Extract the (X, Y) coordinate from the center of the cell holding the provided text.  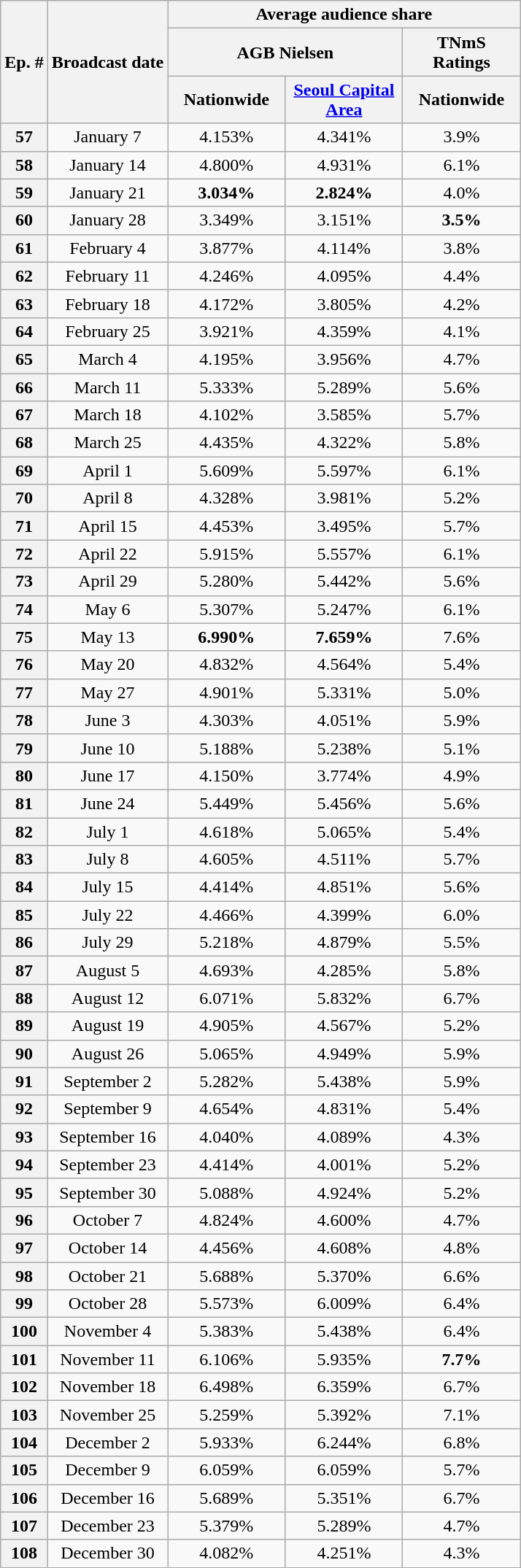
September 30 (108, 1192)
4.466% (226, 915)
4.153% (226, 137)
May 13 (108, 637)
3.9% (461, 137)
4.608% (344, 1248)
106 (24, 1498)
83 (24, 860)
5.609% (226, 471)
99 (24, 1304)
4.879% (344, 943)
June 17 (108, 776)
5.933% (226, 1443)
65 (24, 359)
5.351% (344, 1498)
3.805% (344, 304)
68 (24, 443)
May 6 (108, 609)
March 25 (108, 443)
6.359% (344, 1387)
4.618% (226, 831)
86 (24, 943)
5.247% (344, 609)
September 2 (108, 1081)
5.5% (461, 943)
5.383% (226, 1332)
5.379% (226, 1526)
4.8% (461, 1248)
4.102% (226, 415)
77 (24, 692)
88 (24, 998)
2.824% (344, 193)
November 25 (108, 1415)
6.071% (226, 998)
August 19 (108, 1026)
5.442% (344, 582)
4.4% (461, 276)
4.082% (226, 1553)
5.573% (226, 1304)
69 (24, 471)
5.1% (461, 748)
92 (24, 1109)
6.244% (344, 1443)
6.009% (344, 1304)
4.2% (461, 304)
71 (24, 526)
January 14 (108, 165)
4.251% (344, 1553)
5.392% (344, 1415)
April 1 (108, 471)
November 4 (108, 1332)
April 15 (108, 526)
February 4 (108, 248)
May 27 (108, 692)
5.333% (226, 387)
4.172% (226, 304)
6.990% (226, 637)
3.877% (226, 248)
87 (24, 970)
January 28 (108, 220)
5.370% (344, 1276)
4.564% (344, 665)
December 2 (108, 1443)
4.949% (344, 1054)
104 (24, 1443)
August 12 (108, 998)
5.689% (226, 1498)
4.150% (226, 776)
4.9% (461, 776)
105 (24, 1470)
4.051% (344, 720)
June 3 (108, 720)
August 5 (108, 970)
March 4 (108, 359)
5.449% (226, 803)
3.034% (226, 193)
101 (24, 1359)
4.456% (226, 1248)
3.921% (226, 331)
4.824% (226, 1220)
4.246% (226, 276)
4.001% (344, 1165)
3.981% (344, 498)
96 (24, 1220)
7.659% (344, 637)
5.218% (226, 943)
64 (24, 331)
5.282% (226, 1081)
3.8% (461, 248)
4.359% (344, 331)
70 (24, 498)
4.040% (226, 1137)
6.106% (226, 1359)
Ep. # (24, 62)
5.557% (344, 554)
75 (24, 637)
5.456% (344, 803)
102 (24, 1387)
3.585% (344, 415)
90 (24, 1054)
January 21 (108, 193)
4.800% (226, 165)
4.195% (226, 359)
3.349% (226, 220)
4.924% (344, 1192)
58 (24, 165)
October 14 (108, 1248)
79 (24, 748)
74 (24, 609)
March 18 (108, 415)
December 16 (108, 1498)
March 11 (108, 387)
May 20 (108, 665)
November 18 (108, 1387)
81 (24, 803)
6.498% (226, 1387)
February 25 (108, 331)
4.905% (226, 1026)
April 8 (108, 498)
62 (24, 276)
98 (24, 1276)
AGB Nielsen (285, 53)
September 23 (108, 1165)
57 (24, 137)
December 9 (108, 1470)
5.259% (226, 1415)
7.7% (461, 1359)
June 10 (108, 748)
4.693% (226, 970)
107 (24, 1526)
7.1% (461, 1415)
7.6% (461, 637)
4.0% (461, 193)
89 (24, 1026)
4.1% (461, 331)
5.188% (226, 748)
4.931% (344, 165)
4.654% (226, 1109)
108 (24, 1553)
4.511% (344, 860)
72 (24, 554)
April 29 (108, 582)
TNmS Ratings (461, 53)
4.567% (344, 1026)
5.238% (344, 748)
5.280% (226, 582)
5.935% (344, 1359)
July 8 (108, 860)
September 16 (108, 1137)
Broadcast date (108, 62)
6.6% (461, 1276)
5.331% (344, 692)
67 (24, 415)
4.831% (344, 1109)
5.088% (226, 1192)
76 (24, 665)
6.0% (461, 915)
5.915% (226, 554)
4.285% (344, 970)
5.688% (226, 1276)
February 11 (108, 276)
91 (24, 1081)
82 (24, 831)
94 (24, 1165)
5.597% (344, 471)
4.453% (226, 526)
4.605% (226, 860)
63 (24, 304)
4.399% (344, 915)
December 30 (108, 1553)
September 9 (108, 1109)
July 22 (108, 915)
4.095% (344, 276)
61 (24, 248)
100 (24, 1332)
5.832% (344, 998)
June 24 (108, 803)
3.5% (461, 220)
73 (24, 582)
4.328% (226, 498)
103 (24, 1415)
59 (24, 193)
July 29 (108, 943)
4.901% (226, 692)
3.956% (344, 359)
April 22 (108, 554)
66 (24, 387)
January 7 (108, 137)
97 (24, 1248)
4.089% (344, 1137)
3.495% (344, 526)
6.8% (461, 1443)
4.851% (344, 887)
4.600% (344, 1220)
78 (24, 720)
4.322% (344, 443)
July 1 (108, 831)
October 7 (108, 1220)
85 (24, 915)
October 28 (108, 1304)
Average audience share (344, 15)
95 (24, 1192)
October 21 (108, 1276)
4.832% (226, 665)
5.307% (226, 609)
93 (24, 1137)
4.435% (226, 443)
80 (24, 776)
November 11 (108, 1359)
3.151% (344, 220)
December 23 (108, 1526)
60 (24, 220)
Seoul Capital Area (344, 99)
4.114% (344, 248)
July 15 (108, 887)
August 26 (108, 1054)
4.303% (226, 720)
84 (24, 887)
5.0% (461, 692)
February 18 (108, 304)
3.774% (344, 776)
4.341% (344, 137)
